Output the [x, y] coordinate of the center of the cell containing the given text.  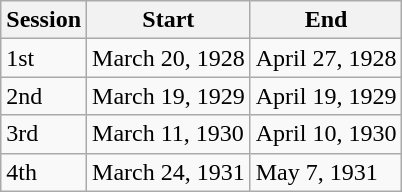
April 27, 1928 [326, 58]
3rd [44, 134]
March 24, 1931 [169, 172]
April 19, 1929 [326, 96]
1st [44, 58]
April 10, 1930 [326, 134]
End [326, 20]
March 20, 1928 [169, 58]
May 7, 1931 [326, 172]
March 19, 1929 [169, 96]
Session [44, 20]
Start [169, 20]
March 11, 1930 [169, 134]
2nd [44, 96]
4th [44, 172]
